Provide the [x, y] coordinate of the cell's center where the given text is located.  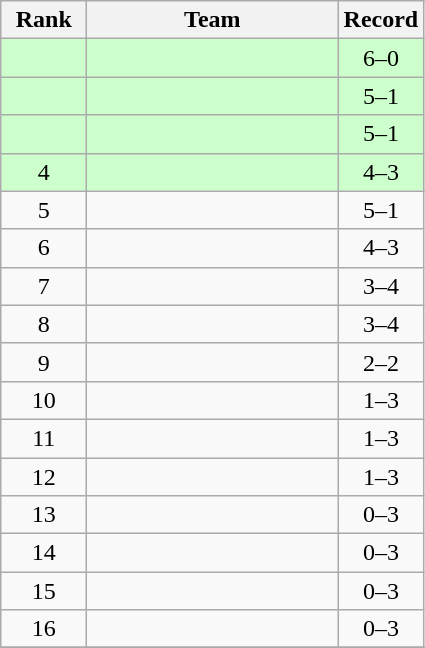
Team [212, 20]
12 [44, 477]
4 [44, 172]
7 [44, 286]
Rank [44, 20]
13 [44, 515]
16 [44, 629]
8 [44, 324]
5 [44, 210]
10 [44, 400]
2–2 [381, 362]
11 [44, 438]
9 [44, 362]
6–0 [381, 58]
6 [44, 248]
Record [381, 20]
14 [44, 553]
15 [44, 591]
